Return (X, Y) of the center of cell containing provided text 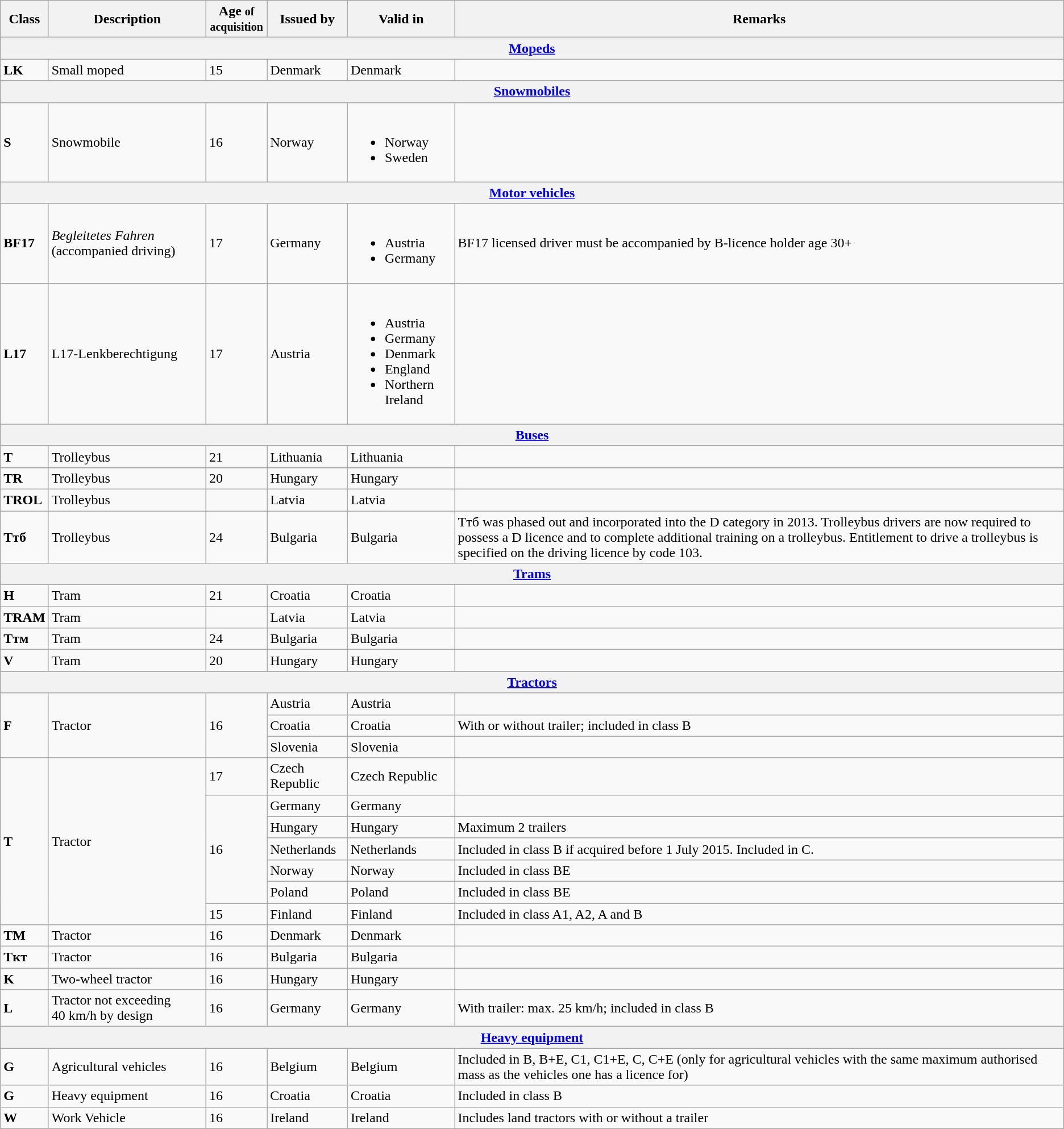
Mopeds (532, 48)
L (24, 1008)
LK (24, 70)
W (24, 1118)
Valid in (401, 19)
Small moped (127, 70)
L17-Lenkberechtigung (127, 354)
Snowmobiles (532, 92)
Agricultural vehicles (127, 1066)
With or without trailer; included in class B (759, 725)
Snowmobile (127, 142)
Tractor not exceeding 40 km/h by design (127, 1008)
Trams (532, 574)
Includes land tractors with or without a trailer (759, 1118)
AustriaGermany (401, 243)
L17 (24, 354)
TR (24, 478)
Work Vehicle (127, 1118)
Included in class B (759, 1096)
Two-wheel tractor (127, 979)
TM (24, 936)
V (24, 661)
With trailer: max. 25 km/h; included in class B (759, 1008)
Included in class B if acquired before 1 July 2015. Included in C. (759, 849)
F (24, 725)
NorwaySweden (401, 142)
Class (24, 19)
BF17 (24, 243)
Tтм (24, 639)
Maximum 2 trailers (759, 827)
Included in B, B+E, C1, C1+E, C, C+E (only for agricultural vehicles with the same maximum authorised mass as the vehicles one has a licence for) (759, 1066)
TRAM (24, 617)
Tкт (24, 957)
Begleitetes Fahren (accompanied driving) (127, 243)
Motor vehicles (532, 193)
H (24, 596)
Buses (532, 435)
Remarks (759, 19)
BF17 licensed driver must be accompanied by B-licence holder age 30+ (759, 243)
S (24, 142)
Issued by (307, 19)
AustriaGermanyDenmarkEnglandNorthern Ireland (401, 354)
Tractors (532, 682)
Age of acqui­sition (236, 19)
Included in class A1, A2, A and B (759, 914)
Tтб (24, 537)
Description (127, 19)
K (24, 979)
TROL (24, 500)
